Provide the (x, y) coordinate of the cell's center where the given text is located.  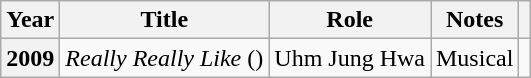
Year (30, 20)
Uhm Jung Hwa (350, 58)
Title (164, 20)
Musical (474, 58)
Role (350, 20)
Really Really Like () (164, 58)
2009 (30, 58)
Notes (474, 20)
